Detect which cell encompasses the target text, then output its [x, y] center coordinate. 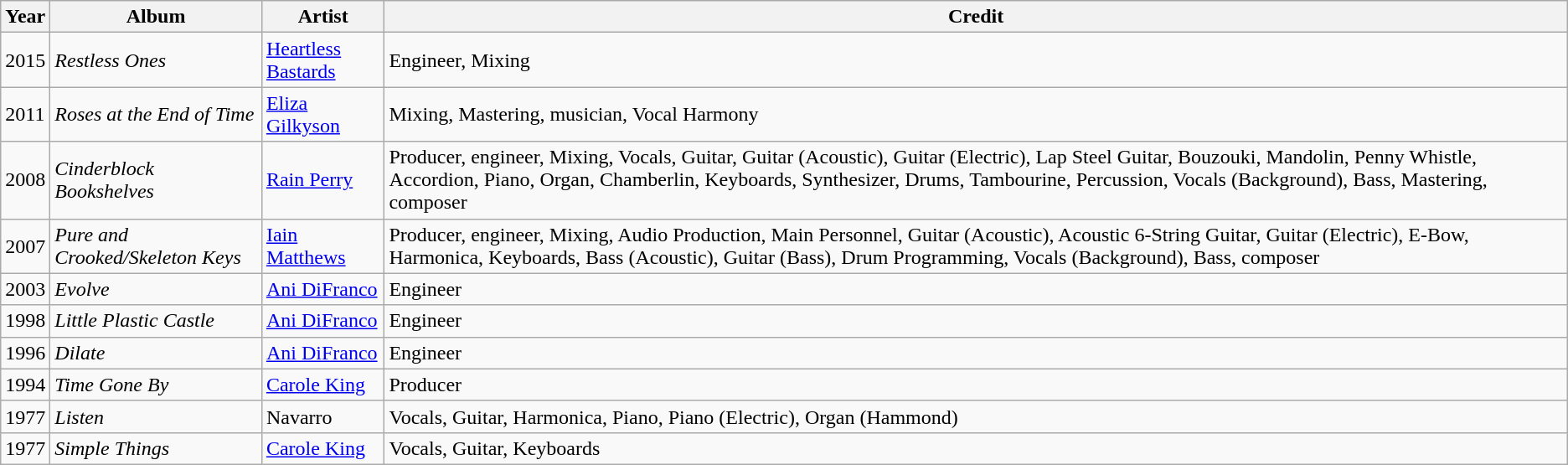
Simple Things [156, 448]
Pure and Crooked/Skeleton Keys [156, 246]
Year [25, 17]
Producer [976, 385]
Album [156, 17]
2007 [25, 246]
1998 [25, 321]
Eliza Gilkyson [323, 114]
2003 [25, 289]
Time Gone By [156, 385]
Cinderblock Bookshelves [156, 180]
Navarro [323, 416]
Restless Ones [156, 60]
Engineer, Mixing [976, 60]
Iain Matthews [323, 246]
2008 [25, 180]
Vocals, Guitar, Keyboards [976, 448]
Heartless Bastards [323, 60]
Listen [156, 416]
Rain Perry [323, 180]
1994 [25, 385]
1996 [25, 353]
Artist [323, 17]
Dilate [156, 353]
Vocals, Guitar, Harmonica, Piano, Piano (Electric), Organ (Hammond) [976, 416]
2015 [25, 60]
2011 [25, 114]
Evolve [156, 289]
Mixing, Mastering, musician, Vocal Harmony [976, 114]
Little Plastic Castle [156, 321]
Roses at the End of Time [156, 114]
Credit [976, 17]
